Return the [X, Y] coordinate for the center point of the cell that contains the specified text.  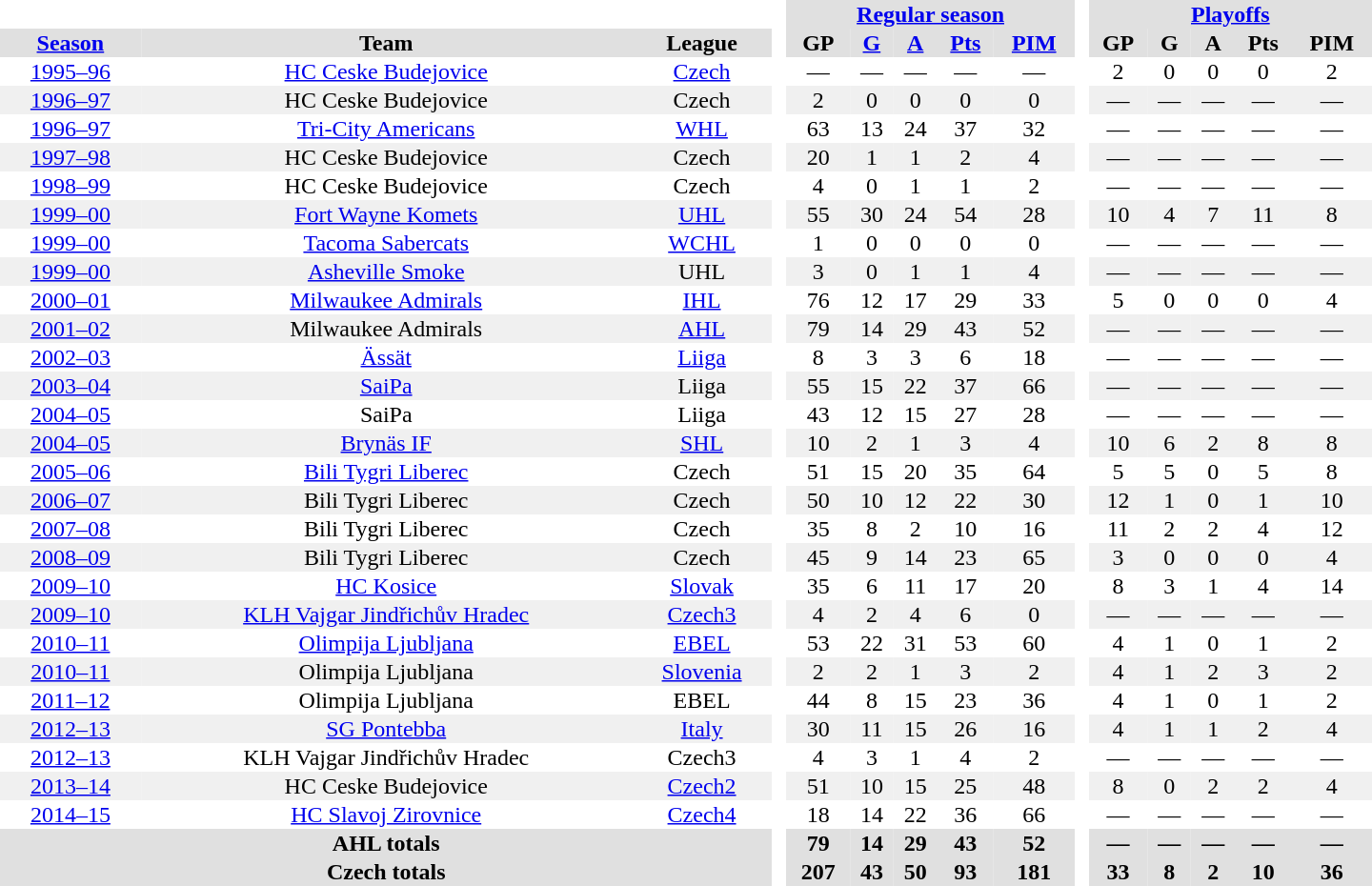
AHL [702, 329]
64 [1034, 472]
2014–15 [71, 815]
2000–01 [71, 300]
9 [872, 557]
2001–02 [71, 329]
League [702, 43]
45 [818, 557]
Tri-City Americans [387, 129]
Italy [702, 729]
181 [1034, 872]
2008–09 [71, 557]
32 [1034, 129]
Tacoma Sabercats [387, 243]
31 [916, 643]
26 [966, 729]
Ässät [387, 357]
Czech4 [702, 815]
60 [1034, 643]
7 [1213, 214]
2005–06 [71, 472]
25 [966, 786]
2011–12 [71, 700]
Playoffs [1231, 14]
Asheville Smoke [387, 272]
1997–98 [71, 157]
HC Slavoj Zirovnice [387, 815]
13 [872, 129]
48 [1034, 786]
2013–14 [71, 786]
Brynäs IF [387, 443]
2002–03 [71, 357]
207 [818, 872]
SG Pontebba [387, 729]
2003–04 [71, 386]
65 [1034, 557]
1995–96 [71, 71]
HC Kosice [387, 586]
2006–07 [71, 500]
Season [71, 43]
WCHL [702, 243]
Czech2 [702, 786]
44 [818, 700]
Slovenia [702, 672]
2007–08 [71, 529]
54 [966, 214]
Regular season [931, 14]
AHL totals [386, 843]
Fort Wayne Komets [387, 214]
IHL [702, 300]
Team [387, 43]
Czech totals [386, 872]
SHL [702, 443]
Slovak [702, 586]
27 [966, 414]
WHL [702, 129]
63 [818, 129]
76 [818, 300]
1998–99 [71, 186]
93 [966, 872]
